Return the (x, y) coordinate for the center point of the cell that contains the specified text.  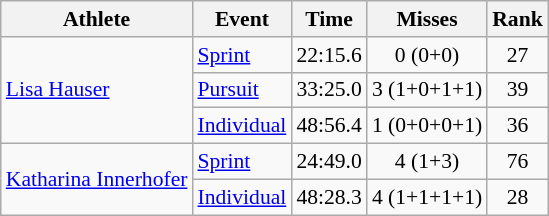
Athlete (97, 19)
Katharina Innerhofer (97, 180)
4 (1+3) (427, 162)
Misses (427, 19)
24:49.0 (328, 162)
0 (0+0) (427, 55)
1 (0+0+0+1) (427, 126)
48:28.3 (328, 197)
Rank (518, 19)
27 (518, 55)
36 (518, 126)
Lisa Hauser (97, 90)
Time (328, 19)
33:25.0 (328, 90)
48:56.4 (328, 126)
Pursuit (242, 90)
39 (518, 90)
28 (518, 197)
Event (242, 19)
4 (1+1+1+1) (427, 197)
22:15.6 (328, 55)
76 (518, 162)
3 (1+0+1+1) (427, 90)
